Pinpoint the cell where the given text exists, returning its (x, y) midpoint coordinate. 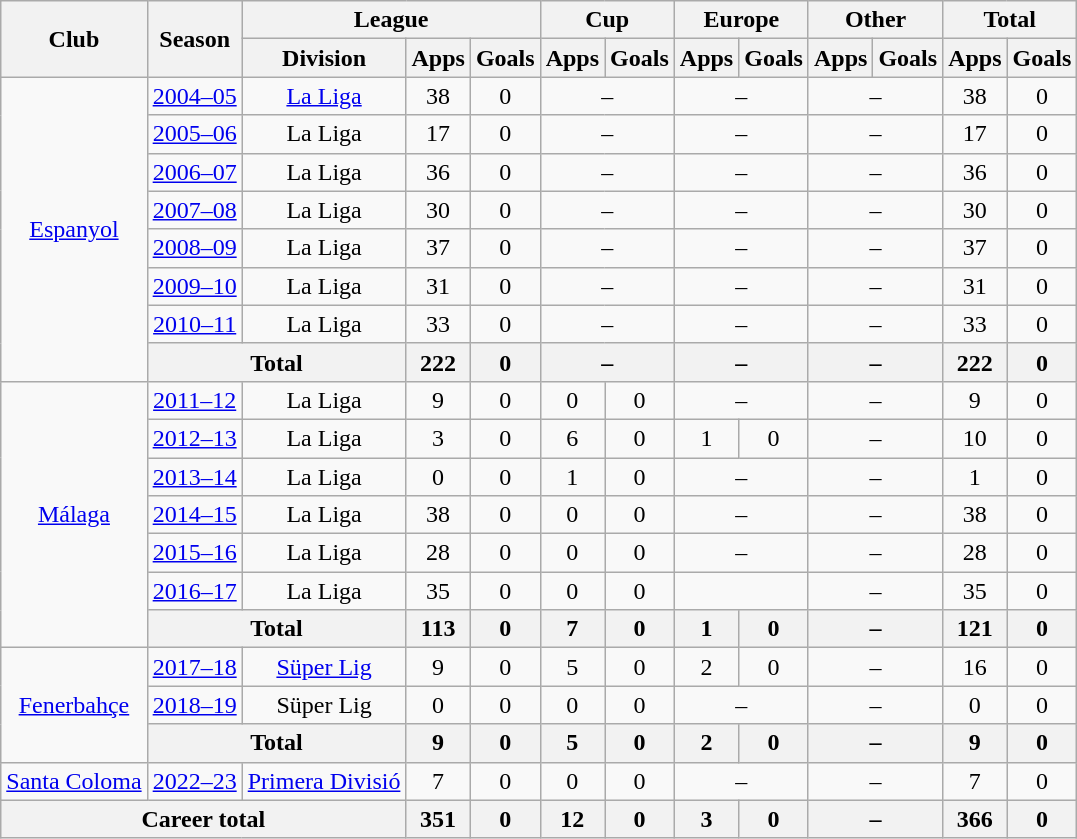
113 (438, 629)
2016–17 (194, 591)
351 (438, 819)
Fenerbahçe (74, 705)
Other (875, 20)
Espanyol (74, 229)
2010–11 (194, 324)
Málaga (74, 514)
Santa Coloma (74, 781)
366 (975, 819)
2012–13 (194, 438)
2008–09 (194, 248)
2018–19 (194, 705)
2017–18 (194, 667)
2009–10 (194, 286)
2004–05 (194, 96)
League (391, 20)
Season (194, 39)
2006–07 (194, 172)
121 (975, 629)
Division (324, 58)
Career total (204, 819)
6 (572, 438)
Primera Divisió (324, 781)
2011–12 (194, 400)
Europe (741, 20)
2022–23 (194, 781)
2015–16 (194, 553)
16 (975, 667)
2014–15 (194, 515)
2007–08 (194, 210)
12 (572, 819)
Club (74, 39)
2013–14 (194, 477)
Cup (607, 20)
2005–06 (194, 134)
10 (975, 438)
